Capture the cell that displays the provided text and extract its (x, y) central coordinate. 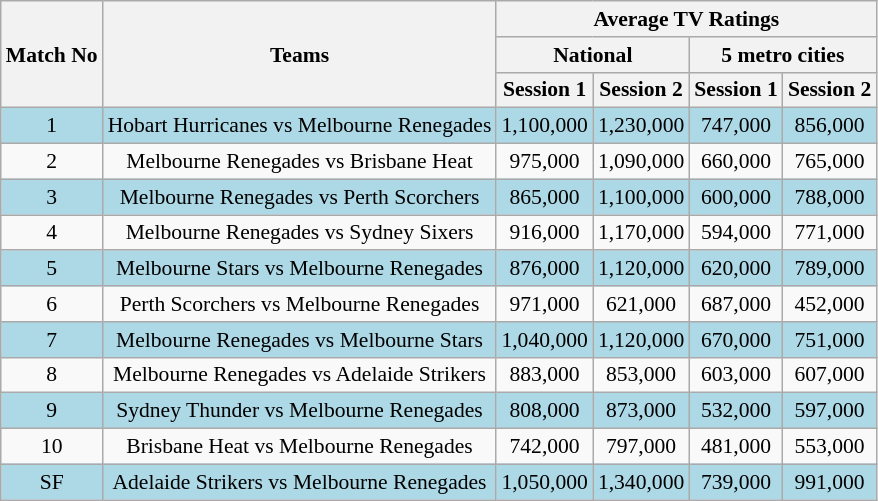
Adelaide Strikers vs Melbourne Renegades (300, 482)
Hobart Hurricanes vs Melbourne Renegades (300, 126)
7 (52, 340)
Melbourne Renegades vs Perth Scorchers (300, 197)
Melbourne Renegades vs Melbourne Stars (300, 340)
1,040,000 (544, 340)
6 (52, 304)
1,340,000 (641, 482)
4 (52, 233)
597,000 (830, 411)
670,000 (736, 340)
1,090,000 (641, 162)
1,050,000 (544, 482)
Melbourne Renegades vs Sydney Sixers (300, 233)
10 (52, 447)
Melbourne Renegades vs Adelaide Strikers (300, 375)
National (592, 55)
620,000 (736, 269)
808,000 (544, 411)
8 (52, 375)
2 (52, 162)
603,000 (736, 375)
Match No (52, 54)
751,000 (830, 340)
789,000 (830, 269)
765,000 (830, 162)
SF (52, 482)
5 metro cities (782, 55)
481,000 (736, 447)
1 (52, 126)
600,000 (736, 197)
873,000 (641, 411)
853,000 (641, 375)
594,000 (736, 233)
687,000 (736, 304)
452,000 (830, 304)
Melbourne Stars vs Melbourne Renegades (300, 269)
883,000 (544, 375)
9 (52, 411)
5 (52, 269)
797,000 (641, 447)
Melbourne Renegades vs Brisbane Heat (300, 162)
Brisbane Heat vs Melbourne Renegades (300, 447)
771,000 (830, 233)
856,000 (830, 126)
865,000 (544, 197)
916,000 (544, 233)
607,000 (830, 375)
739,000 (736, 482)
742,000 (544, 447)
788,000 (830, 197)
747,000 (736, 126)
Perth Scorchers vs Melbourne Renegades (300, 304)
Teams (300, 54)
553,000 (830, 447)
660,000 (736, 162)
876,000 (544, 269)
Average TV Ratings (686, 19)
Sydney Thunder vs Melbourne Renegades (300, 411)
975,000 (544, 162)
621,000 (641, 304)
991,000 (830, 482)
3 (52, 197)
1,230,000 (641, 126)
971,000 (544, 304)
532,000 (736, 411)
1,170,000 (641, 233)
